Capture the cell that displays the provided text and extract its (X, Y) central coordinate. 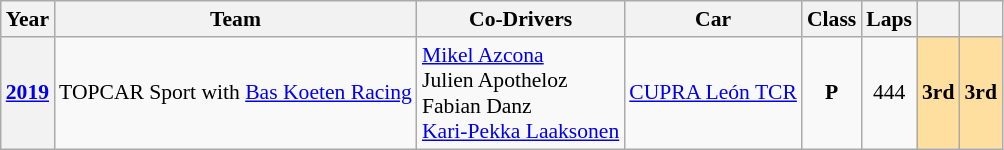
TOPCAR Sport with Bas Koeten Racing (236, 93)
Class (832, 19)
444 (889, 93)
P (832, 93)
2019 (28, 93)
CUPRA León TCR (713, 93)
Car (713, 19)
Team (236, 19)
Year (28, 19)
Mikel Azcona Julien Apotheloz Fabian Danz Kari-Pekka Laaksonen (520, 93)
Laps (889, 19)
Co-Drivers (520, 19)
